Determine the [X, Y] coordinate at the center of the cell enclosing the given text.  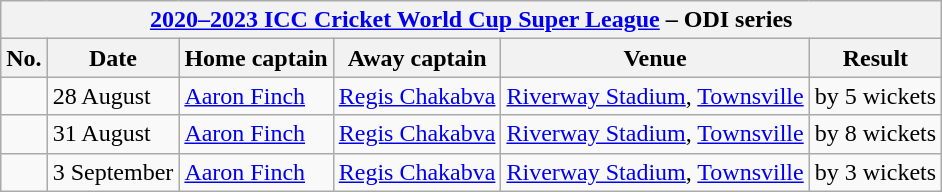
by 8 wickets [875, 134]
by 3 wickets [875, 172]
No. [24, 58]
Result [875, 58]
Date [113, 58]
28 August [113, 96]
by 5 wickets [875, 96]
Venue [655, 58]
31 August [113, 134]
3 September [113, 172]
2020–2023 ICC Cricket World Cup Super League – ODI series [472, 20]
Home captain [256, 58]
Away captain [417, 58]
